Output the [X, Y] coordinate of the center of the cell containing the given text.  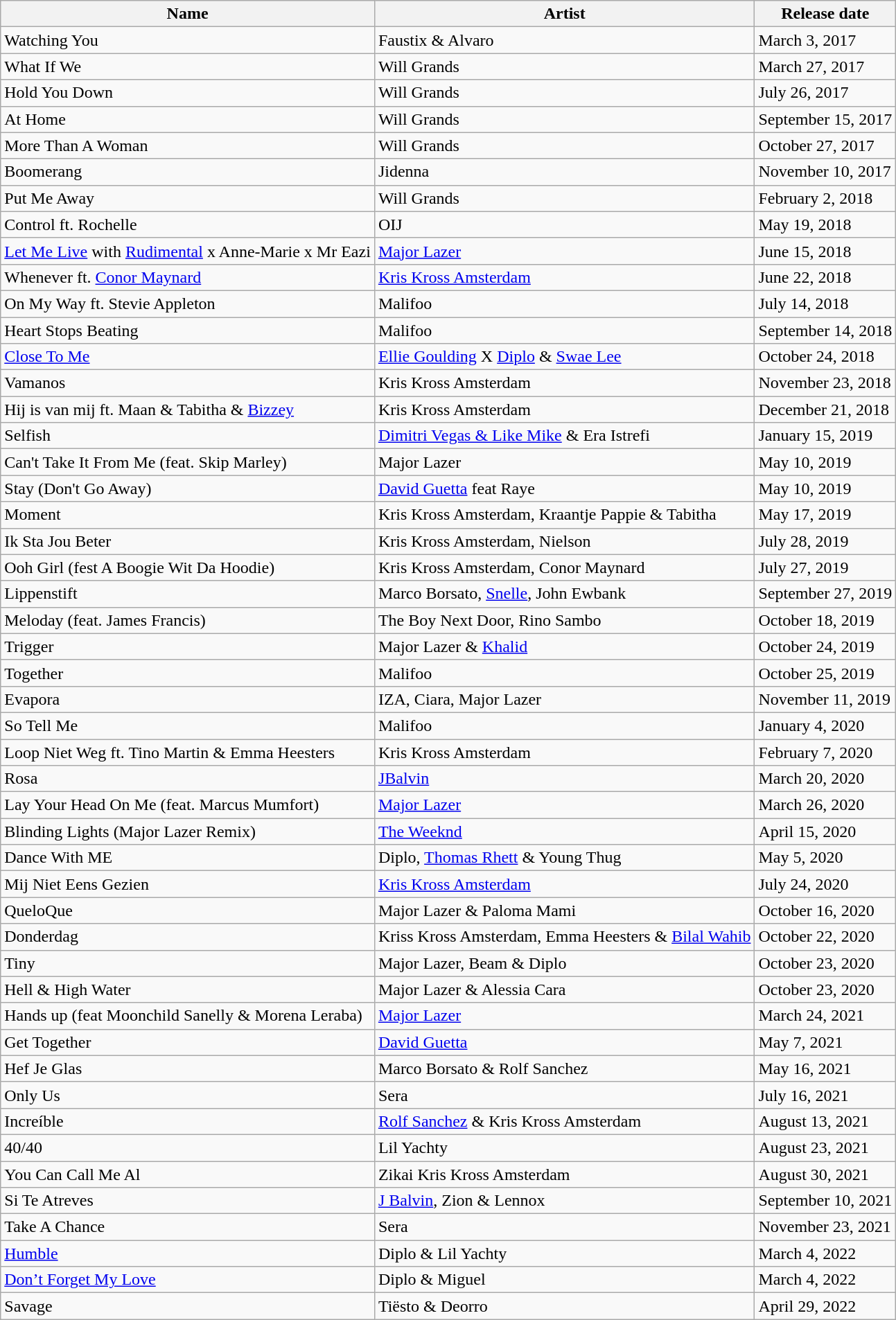
Marco Borsato, Snelle, John Ewbank [564, 594]
Only Us [188, 1095]
November 11, 2019 [825, 699]
David Guetta [564, 1042]
Evapora [188, 699]
On My Way ft. Stevie Appleton [188, 303]
July 16, 2021 [825, 1095]
Vamanos [188, 383]
Donderdag [188, 937]
October 24, 2019 [825, 646]
J Balvin, Zion & Lennox [564, 1201]
Hell & High Water [188, 989]
Trigger [188, 646]
March 27, 2017 [825, 67]
April 15, 2020 [825, 831]
January 4, 2020 [825, 725]
October 16, 2020 [825, 910]
July 24, 2020 [825, 884]
Stay (Don't Go Away) [188, 489]
Ellie Goulding X Diplo & Swae Lee [564, 357]
OIJ [564, 225]
September 14, 2018 [825, 331]
July 14, 2018 [825, 303]
November 23, 2018 [825, 383]
Dance With ME [188, 858]
Close To Me [188, 357]
Savage [188, 1306]
Ooh Girl (fest A Boogie Wit Da Hoodie) [188, 567]
Humble [188, 1253]
Don’t Forget My Love [188, 1280]
Si Te Atreves [188, 1201]
Watching You [188, 40]
May 16, 2021 [825, 1068]
You Can Call Me Al [188, 1174]
January 15, 2019 [825, 436]
October 24, 2018 [825, 357]
September 15, 2017 [825, 119]
October 18, 2019 [825, 620]
Lay Your Head On Me (feat. Marcus Mumfort) [188, 805]
May 7, 2021 [825, 1042]
July 26, 2017 [825, 93]
The Weeknd [564, 831]
Let Me Live with Rudimental x Anne-Marie x Mr Eazi [188, 251]
Loop Niet Weg ft. Tino Martin & Emma Heesters [188, 752]
December 21, 2018 [825, 410]
October 27, 2017 [825, 146]
Major Lazer, Beam & Diplo [564, 963]
IZA, Ciara, Major Lazer [564, 699]
Kris Kross Amsterdam, Nielson [564, 541]
David Guetta feat Raye [564, 489]
Kriss Kross Amsterdam, Emma Heesters & Bilal Wahib [564, 937]
June 15, 2018 [825, 251]
Diplo, Thomas Rhett & Young Thug [564, 858]
Artist [564, 14]
September 10, 2021 [825, 1201]
August 23, 2021 [825, 1147]
Lil Yachty [564, 1147]
Kris Kross Amsterdam, Conor Maynard [564, 567]
JBalvin [564, 779]
So Tell Me [188, 725]
February 2, 2018 [825, 198]
Dimitri Vegas & Like Mike & Era Istrefi [564, 436]
April 29, 2022 [825, 1306]
Put Me Away [188, 198]
March 20, 2020 [825, 779]
March 26, 2020 [825, 805]
Boomerang [188, 172]
Diplo & Miguel [564, 1280]
March 3, 2017 [825, 40]
Marco Borsato & Rolf Sanchez [564, 1068]
May 5, 2020 [825, 858]
May 19, 2018 [825, 225]
QueloQue [188, 910]
Jidenna [564, 172]
Ik Sta Jou Beter [188, 541]
Hold You Down [188, 93]
August 13, 2021 [825, 1121]
July 28, 2019 [825, 541]
February 7, 2020 [825, 752]
May 17, 2019 [825, 515]
Whenever ft. Conor Maynard [188, 277]
Mij Niet Eens Gezien [188, 884]
Meloday (feat. James Francis) [188, 620]
October 25, 2019 [825, 673]
Tiny [188, 963]
Major Lazer & Paloma Mami [564, 910]
Kris Kross Amsterdam, Kraantje Pappie & Tabitha [564, 515]
June 22, 2018 [825, 277]
Release date [825, 14]
Diplo & Lil Yachty [564, 1253]
Lippenstift [188, 594]
November 10, 2017 [825, 172]
Tiësto & Deorro [564, 1306]
Get Together [188, 1042]
Rolf Sanchez & Kris Kross Amsterdam [564, 1121]
Hef Je Glas [188, 1068]
Together [188, 673]
Name [188, 14]
Major Lazer & Khalid [564, 646]
More Than A Woman [188, 146]
Increíble [188, 1121]
Hij is van mij ft. Maan & Tabitha & Bizzey [188, 410]
Take A Chance [188, 1227]
Zikai Kris Kross Amsterdam [564, 1174]
Blinding Lights (Major Lazer Remix) [188, 831]
July 27, 2019 [825, 567]
November 23, 2021 [825, 1227]
The Boy Next Door, Rino Sambo [564, 620]
Rosa [188, 779]
Heart Stops Beating [188, 331]
August 30, 2021 [825, 1174]
Can't Take It From Me (feat. Skip Marley) [188, 462]
March 24, 2021 [825, 1016]
Faustix & Alvaro [564, 40]
At Home [188, 119]
Major Lazer & Alessia Cara [564, 989]
September 27, 2019 [825, 594]
October 22, 2020 [825, 937]
What If We [188, 67]
Hands up (feat Moonchild Sanelly & Morena Leraba) [188, 1016]
Moment [188, 515]
Control ft. Rochelle [188, 225]
Selfish [188, 436]
40/40 [188, 1147]
